Extract the [X, Y] coordinate from the center of the cell holding the provided text.  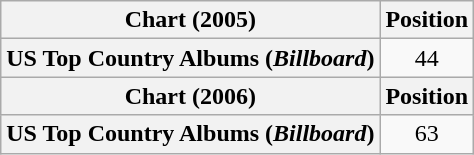
Chart (2006) [190, 96]
44 [427, 58]
Chart (2005) [190, 20]
63 [427, 134]
